Capture the cell that displays the provided text and extract its [x, y] central coordinate. 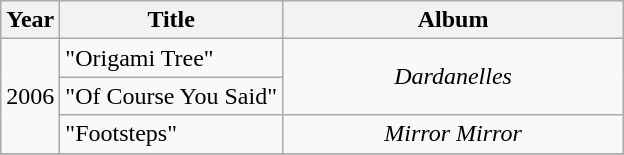
Album [452, 20]
"Footsteps" [172, 134]
Mirror Mirror [452, 134]
Dardanelles [452, 77]
2006 [30, 96]
"Of Course You Said" [172, 96]
Year [30, 20]
Title [172, 20]
"Origami Tree" [172, 58]
